Scan for the cell matching the given text and deliver its [x, y] coordinate at center. 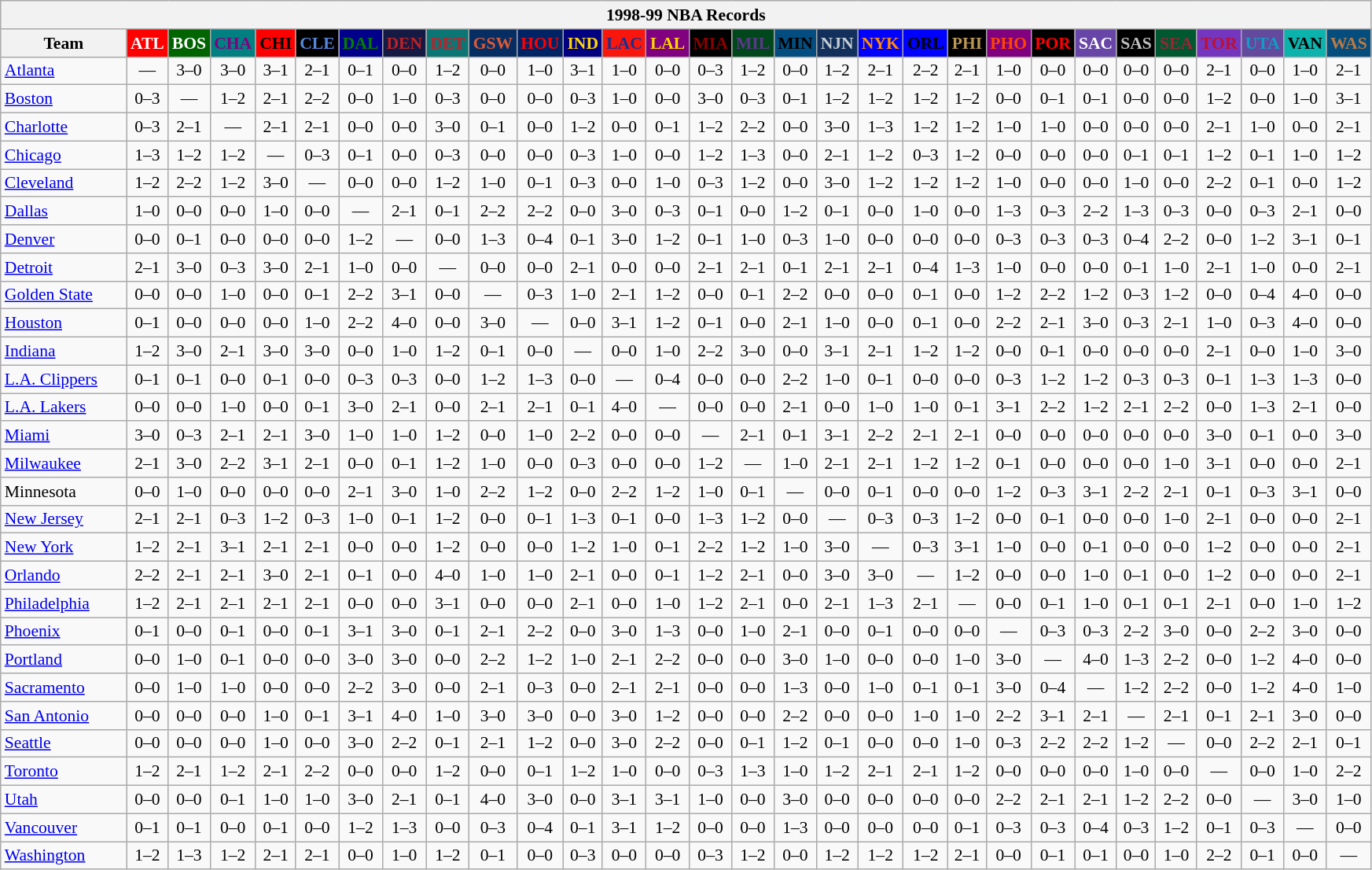
Sacramento [64, 688]
Vancouver [64, 828]
Dallas [64, 212]
Detroit [64, 267]
ORL [926, 43]
SAC [1096, 43]
New Jersey [64, 519]
Phoenix [64, 632]
CHA [233, 43]
Houston [64, 323]
Cleveland [64, 183]
DET [448, 43]
Boston [64, 99]
BOS [189, 43]
Toronto [64, 772]
LAL [668, 43]
Miami [64, 436]
NJN [837, 43]
PHI [967, 43]
Chicago [64, 155]
Charlotte [64, 127]
ATL [148, 43]
UTA [1263, 43]
Washington [64, 856]
SEA [1176, 43]
Team [64, 43]
PHO [1008, 43]
IND [583, 43]
L.A. Clippers [64, 379]
Minnesota [64, 492]
Philadelphia [64, 603]
Portland [64, 660]
MIA [710, 43]
DAL [361, 43]
MIN [795, 43]
Denver [64, 239]
GSW [494, 43]
HOU [539, 43]
Golden State [64, 295]
MIL [753, 43]
Seattle [64, 743]
Utah [64, 800]
LAC [624, 43]
VAN [1305, 43]
TOR [1219, 43]
NYK [881, 43]
New York [64, 547]
DEN [404, 43]
CHI [275, 43]
POR [1053, 43]
Milwaukee [64, 463]
Atlanta [64, 71]
SAS [1136, 43]
Indiana [64, 352]
L.A. Lakers [64, 407]
San Antonio [64, 716]
Orlando [64, 576]
CLE [318, 43]
WAS [1349, 43]
1998-99 NBA Records [686, 15]
